Scan for the cell matching the given text and deliver its [X, Y] coordinate at center. 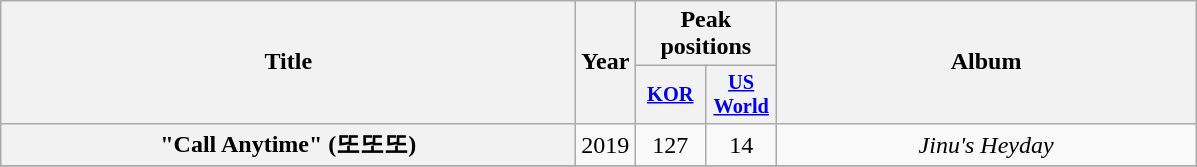
Peak positions [706, 34]
Title [288, 62]
Jinu's Heyday [986, 144]
127 [670, 144]
USWorld [742, 95]
"Call Anytime" (또또또) [288, 144]
Year [606, 62]
14 [742, 144]
Album [986, 62]
2019 [606, 144]
KOR [670, 95]
